Determine the [x, y] coordinate at the center of the cell enclosing the given text.  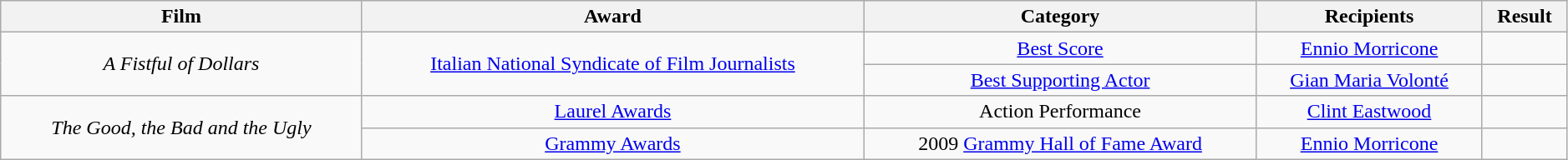
Result [1525, 17]
Category [1061, 17]
Italian National Syndicate of Film Journalists [613, 64]
Clint Eastwood [1368, 112]
Action Performance [1061, 112]
The Good, the Bad and the Ugly [181, 127]
Gian Maria Volonté [1368, 80]
Best Score [1061, 48]
Recipients [1368, 17]
Laurel Awards [613, 112]
Film [181, 17]
A Fistful of Dollars [181, 64]
Best Supporting Actor [1061, 80]
Grammy Awards [613, 143]
2009 Grammy Hall of Fame Award [1061, 143]
Award [613, 17]
